From the cell containing the given text, extract its center point as [x, y] coordinate. 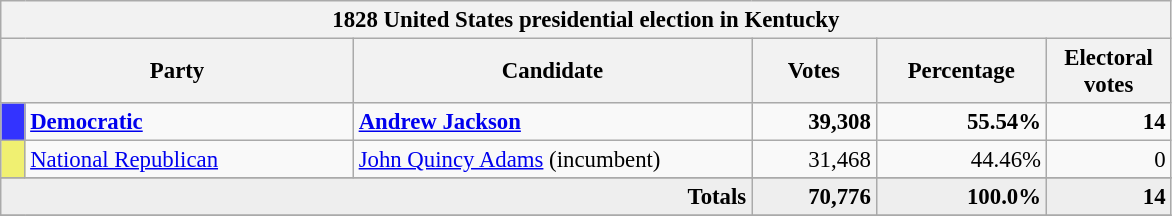
Totals [376, 197]
100.0% [961, 197]
1828 United States presidential election in Kentucky [586, 20]
Percentage [961, 72]
Candidate [552, 72]
Andrew Jackson [552, 122]
Democratic [189, 122]
Electoral votes [1108, 72]
John Quincy Adams (incumbent) [552, 160]
70,776 [814, 197]
55.54% [961, 122]
National Republican [189, 160]
44.46% [961, 160]
31,468 [814, 160]
39,308 [814, 122]
Party [178, 72]
Votes [814, 72]
0 [1108, 160]
